Return (X, Y) of the center of cell containing provided text 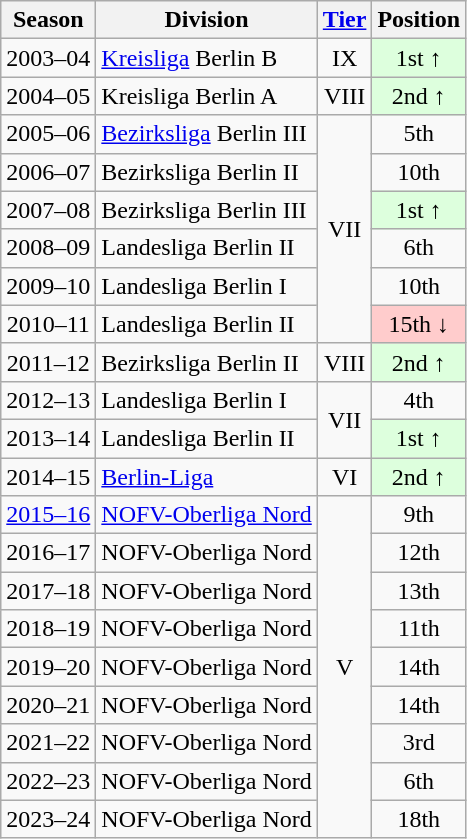
IX (344, 58)
Kreisliga Berlin B (206, 58)
11th (419, 629)
13th (419, 591)
2006–07 (48, 172)
Tier (344, 20)
2021–22 (48, 743)
18th (419, 819)
2020–21 (48, 705)
2007–08 (48, 210)
Position (419, 20)
2011–12 (48, 362)
2004–05 (48, 96)
3rd (419, 743)
2014–15 (48, 477)
2008–09 (48, 248)
2010–11 (48, 324)
2005–06 (48, 134)
2013–14 (48, 438)
2017–18 (48, 591)
Division (206, 20)
Kreisliga Berlin A (206, 96)
2012–13 (48, 400)
2016–17 (48, 553)
2003–04 (48, 58)
12th (419, 553)
9th (419, 515)
Berlin-Liga (206, 477)
2015–16 (48, 515)
2019–20 (48, 667)
Season (48, 20)
VI (344, 477)
V (344, 668)
15th ↓ (419, 324)
4th (419, 400)
2018–19 (48, 629)
2022–23 (48, 781)
2009–10 (48, 286)
2023–24 (48, 819)
5th (419, 134)
